Output the (x, y) coordinate of the center of the cell containing the given text.  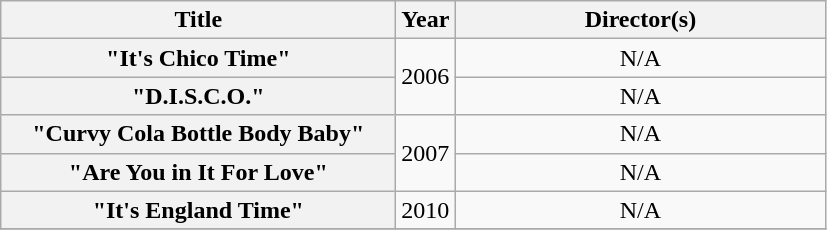
"It's England Time" (198, 210)
2006 (426, 77)
"Curvy Cola Bottle Body Baby" (198, 134)
2007 (426, 153)
Title (198, 20)
"D.I.S.C.O." (198, 96)
Year (426, 20)
"It's Chico Time" (198, 58)
2010 (426, 210)
"Are You in It For Love" (198, 172)
Director(s) (640, 20)
